For the text-containing cell, return its midpoint in [x, y] coordinate format. 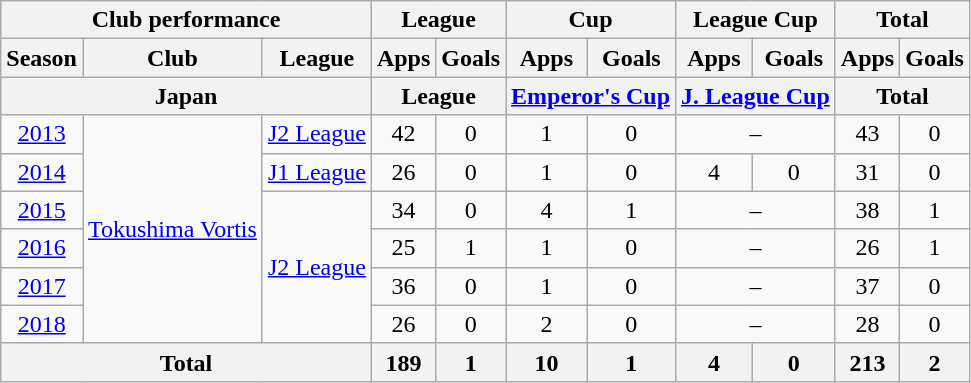
10 [547, 362]
37 [867, 286]
36 [403, 286]
34 [403, 210]
League Cup [756, 20]
Season [42, 58]
42 [403, 134]
Club [172, 58]
2017 [42, 286]
J. League Cup [756, 96]
Cup [591, 20]
25 [403, 248]
Tokushima Vortis [172, 229]
189 [403, 362]
28 [867, 324]
Emperor's Cup [591, 96]
2018 [42, 324]
Japan [186, 96]
J1 League [316, 172]
Club performance [186, 20]
2016 [42, 248]
38 [867, 210]
2015 [42, 210]
2013 [42, 134]
31 [867, 172]
43 [867, 134]
2014 [42, 172]
213 [867, 362]
